Extract the (X, Y) coordinate from the center of the cell holding the provided text.  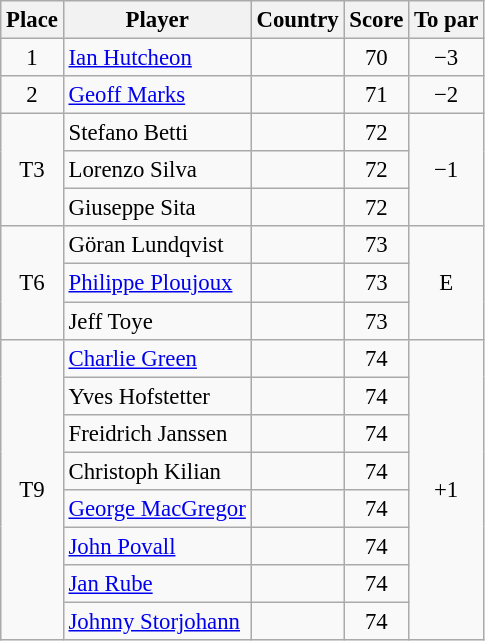
Yves Hofstetter (157, 396)
70 (376, 58)
Player (157, 20)
Göran Lundqvist (157, 245)
Country (298, 20)
E (446, 282)
George MacGregor (157, 509)
Stefano Betti (157, 133)
Philippe Ploujoux (157, 283)
Place (32, 20)
To par (446, 20)
T3 (32, 170)
T6 (32, 282)
Ian Hutcheon (157, 58)
1 (32, 58)
Jan Rube (157, 584)
T9 (32, 490)
John Povall (157, 546)
71 (376, 95)
Geoff Marks (157, 95)
Freidrich Janssen (157, 433)
Jeff Toye (157, 321)
Lorenzo Silva (157, 170)
Giuseppe Sita (157, 208)
−2 (446, 95)
Score (376, 20)
−3 (446, 58)
Charlie Green (157, 358)
2 (32, 95)
−1 (446, 170)
Christoph Kilian (157, 471)
Johnny Storjohann (157, 621)
+1 (446, 490)
